Determine the [X, Y] coordinate at the center of the cell enclosing the given text.  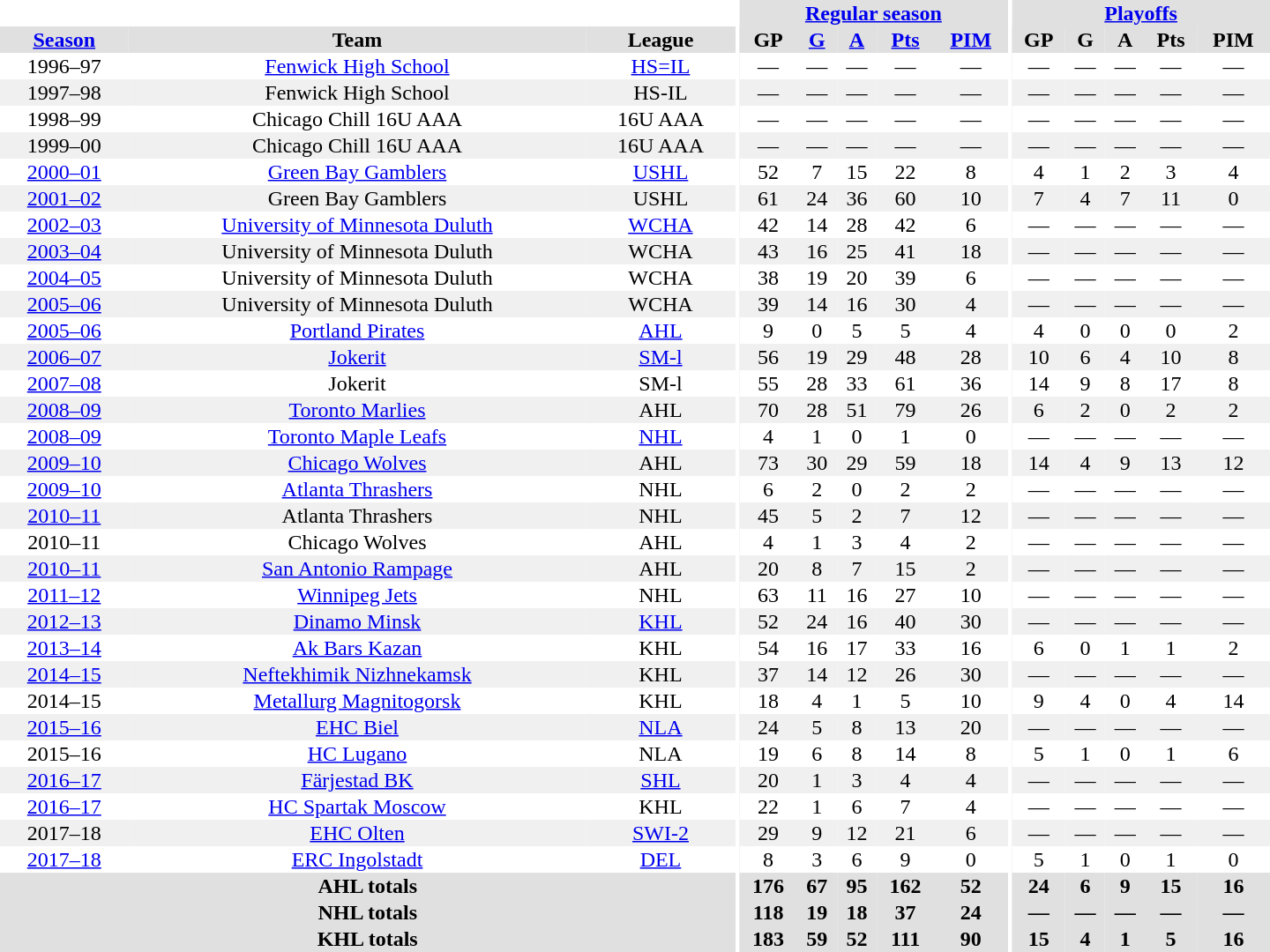
183 [767, 939]
ERC Ingolstadt [358, 859]
Neftekhimik Nizhnekamsk [358, 674]
162 [905, 886]
Färjestad BK [358, 780]
Toronto Maple Leafs [358, 436]
48 [905, 357]
Toronto Marlies [358, 410]
1996–97 [64, 66]
1999–00 [64, 145]
176 [767, 886]
2002–03 [64, 225]
Regular season [873, 13]
2004–05 [64, 278]
55 [767, 383]
Playoffs [1141, 13]
111 [905, 939]
63 [767, 595]
HC Lugano [358, 754]
27 [905, 595]
2011–12 [64, 595]
70 [767, 410]
SHL [660, 780]
San Antonio Rampage [358, 569]
40 [905, 621]
Winnipeg Jets [358, 595]
21 [905, 833]
League [660, 40]
56 [767, 357]
EHC Olten [358, 833]
38 [767, 278]
51 [857, 410]
1998–99 [64, 119]
NHL totals [367, 912]
95 [857, 886]
Team [358, 40]
45 [767, 516]
1997–98 [64, 93]
41 [905, 251]
43 [767, 251]
Portland Pirates [358, 331]
2006–07 [64, 357]
54 [767, 648]
2012–13 [64, 621]
2001–02 [64, 198]
79 [905, 410]
90 [970, 939]
HS=IL [660, 66]
2007–08 [64, 383]
DEL [660, 859]
60 [905, 198]
KHL totals [367, 939]
EHC Biel [358, 727]
2003–04 [64, 251]
2000–01 [64, 172]
67 [817, 886]
HC Spartak Moscow [358, 807]
118 [767, 912]
Metallurg Magnitogorsk [358, 701]
AHL totals [367, 886]
SWI-2 [660, 833]
2013–14 [64, 648]
Season [64, 40]
Ak Bars Kazan [358, 648]
HS-IL [660, 93]
73 [767, 463]
Dinamo Minsk [358, 621]
25 [857, 251]
